Identify which cell holds the provided text, then report its (X, Y) central coordinate. 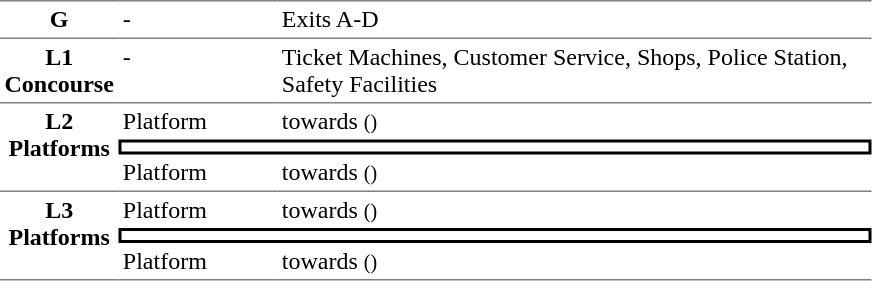
Ticket Machines, Customer Service, Shops, Police Station, Safety Facilities (574, 71)
L1Concourse (59, 71)
L2Platforms (59, 148)
L3Platforms (59, 236)
G (59, 20)
Exits A-D (574, 20)
